Locate the cell with the specified text and output its [x, y] center coordinate. 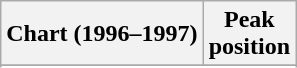
Chart (1996–1997) [102, 34]
Peakposition [249, 34]
